Return the (x, y) coordinate for the center point of the cell that contains the specified text.  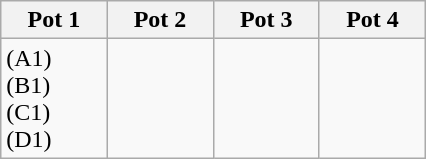
Pot 2 (160, 20)
Pot 4 (372, 20)
Pot 3 (266, 20)
Pot 1 (54, 20)
(A1) (B1) (C1) (D1) (54, 98)
